Capture the cell that displays the provided text and extract its [X, Y] central coordinate. 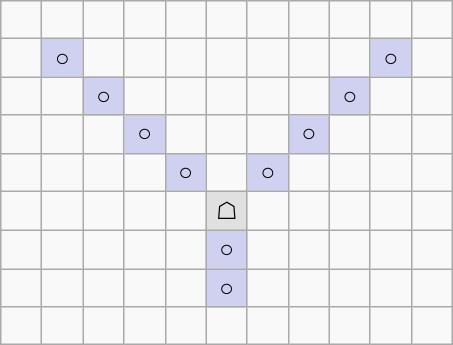
☖ [226, 211]
